For the text-containing cell, return its midpoint in (x, y) coordinate format. 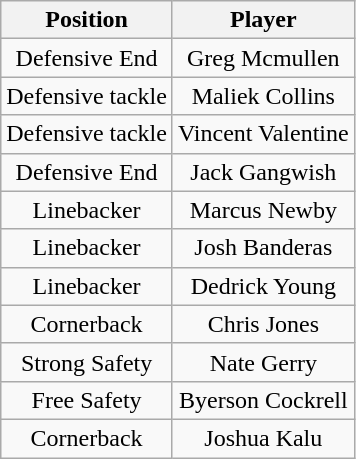
Marcus Newby (263, 210)
Maliek Collins (263, 96)
Byerson Cockrell (263, 400)
Vincent Valentine (263, 134)
Joshua Kalu (263, 438)
Chris Jones (263, 324)
Position (87, 20)
Greg Mcmullen (263, 58)
Dedrick Young (263, 286)
Nate Gerry (263, 362)
Free Safety (87, 400)
Strong Safety (87, 362)
Player (263, 20)
Jack Gangwish (263, 172)
Josh Banderas (263, 248)
